Extract the [x, y] coordinate from the center of the cell holding the provided text.  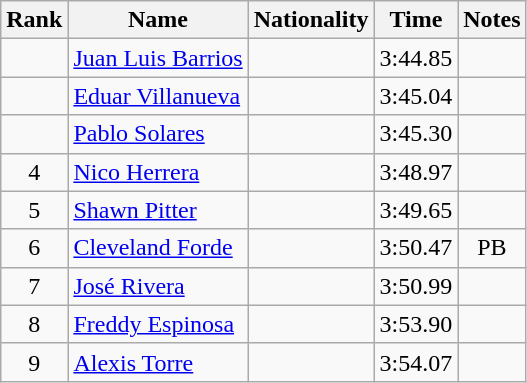
Rank [34, 20]
Freddy Espinosa [158, 324]
Cleveland Forde [158, 248]
5 [34, 210]
Eduar Villanueva [158, 96]
3:45.04 [416, 96]
9 [34, 362]
3:53.90 [416, 324]
7 [34, 286]
3:54.07 [416, 362]
3:48.97 [416, 172]
Pablo Solares [158, 134]
6 [34, 248]
Juan Luis Barrios [158, 58]
3:44.85 [416, 58]
3:49.65 [416, 210]
Nationality [311, 20]
8 [34, 324]
Shawn Pitter [158, 210]
3:50.99 [416, 286]
PB [492, 248]
Nico Herrera [158, 172]
Name [158, 20]
4 [34, 172]
José Rivera [158, 286]
Notes [492, 20]
3:50.47 [416, 248]
Alexis Torre [158, 362]
3:45.30 [416, 134]
Time [416, 20]
